Return the [x, y] coordinate for the center point of the cell that contains the specified text.  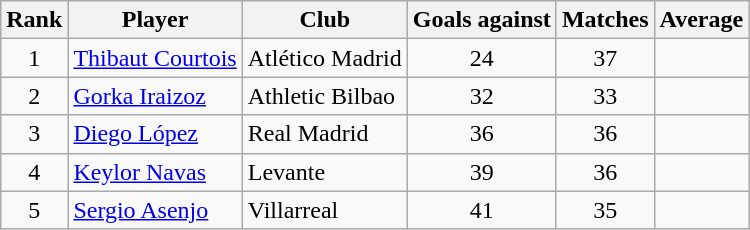
33 [605, 96]
Player [155, 20]
Sergio Asenjo [155, 210]
3 [34, 134]
Thibaut Courtois [155, 58]
2 [34, 96]
37 [605, 58]
Average [702, 20]
Matches [605, 20]
Gorka Iraizoz [155, 96]
Club [324, 20]
Keylor Navas [155, 172]
Athletic Bilbao [324, 96]
Diego López [155, 134]
41 [482, 210]
35 [605, 210]
5 [34, 210]
Atlético Madrid [324, 58]
24 [482, 58]
4 [34, 172]
Real Madrid [324, 134]
32 [482, 96]
1 [34, 58]
Villarreal [324, 210]
Goals against [482, 20]
Rank [34, 20]
39 [482, 172]
Levante [324, 172]
